Extract the (x, y) coordinate from the center of the cell holding the provided text.  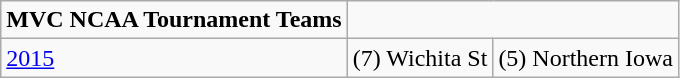
(7) Wichita St (420, 58)
MVC NCAA Tournament Teams (174, 20)
(5) Northern Iowa (586, 58)
2015 (174, 58)
